Determine the [x, y] coordinate at the center of the cell enclosing the given text.  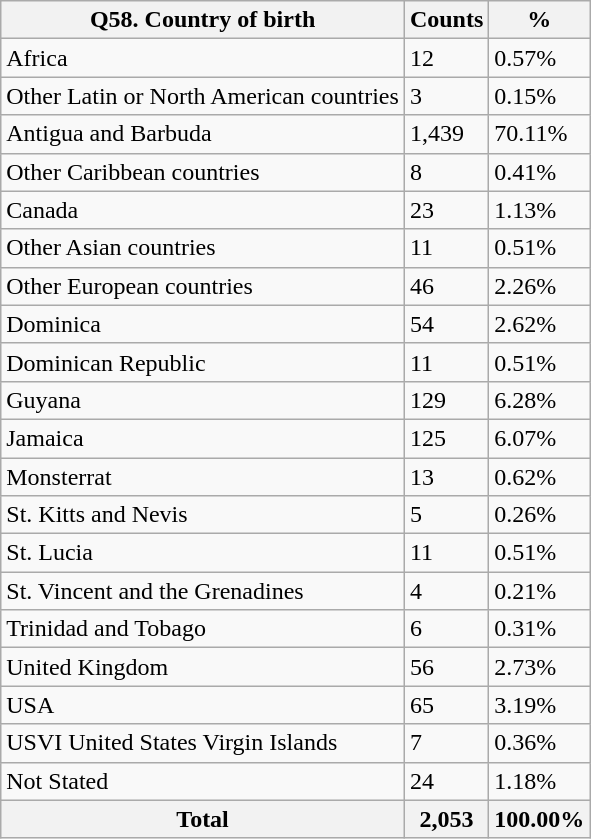
Antigua and Barbuda [203, 134]
2.62% [540, 324]
Not Stated [203, 781]
United Kingdom [203, 667]
Total [203, 819]
Other European countries [203, 286]
3.19% [540, 705]
Other Caribbean countries [203, 172]
2.73% [540, 667]
65 [446, 705]
2.26% [540, 286]
Africa [203, 58]
Jamaica [203, 438]
0.21% [540, 591]
St. Vincent and the Grenadines [203, 591]
1.18% [540, 781]
Other Latin or North American countries [203, 96]
St. Lucia [203, 553]
1,439 [446, 134]
2,053 [446, 819]
3 [446, 96]
56 [446, 667]
4 [446, 591]
Canada [203, 210]
USA [203, 705]
Trinidad and Tobago [203, 629]
100.00% [540, 819]
46 [446, 286]
7 [446, 743]
54 [446, 324]
125 [446, 438]
0.57% [540, 58]
13 [446, 477]
USVI United States Virgin Islands [203, 743]
Dominica [203, 324]
129 [446, 400]
0.15% [540, 96]
12 [446, 58]
Other Asian countries [203, 248]
5 [446, 515]
24 [446, 781]
6.28% [540, 400]
8 [446, 172]
Q58. Country of birth [203, 20]
70.11% [540, 134]
0.26% [540, 515]
1.13% [540, 210]
0.62% [540, 477]
Guyana [203, 400]
6.07% [540, 438]
0.31% [540, 629]
0.36% [540, 743]
Counts [446, 20]
St. Kitts and Nevis [203, 515]
Dominican Republic [203, 362]
6 [446, 629]
% [540, 20]
Monsterrat [203, 477]
23 [446, 210]
0.41% [540, 172]
